Locate the cell with the specified text and output its (X, Y) center coordinate. 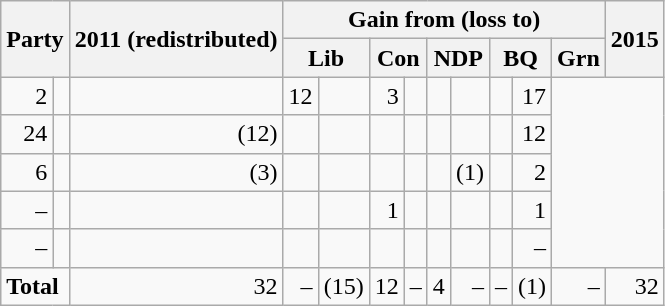
Gain from (loss to) (444, 20)
NDP (458, 58)
2015 (634, 39)
(12) (176, 134)
Total (35, 286)
Con (398, 58)
24 (27, 134)
(15) (344, 286)
2011 (redistributed) (176, 39)
4 (438, 286)
(3) (176, 172)
17 (532, 96)
BQ (520, 58)
3 (386, 96)
6 (27, 172)
Lib (326, 58)
Grn (579, 58)
Party (35, 39)
